Return (X, Y) of the center of cell containing provided text 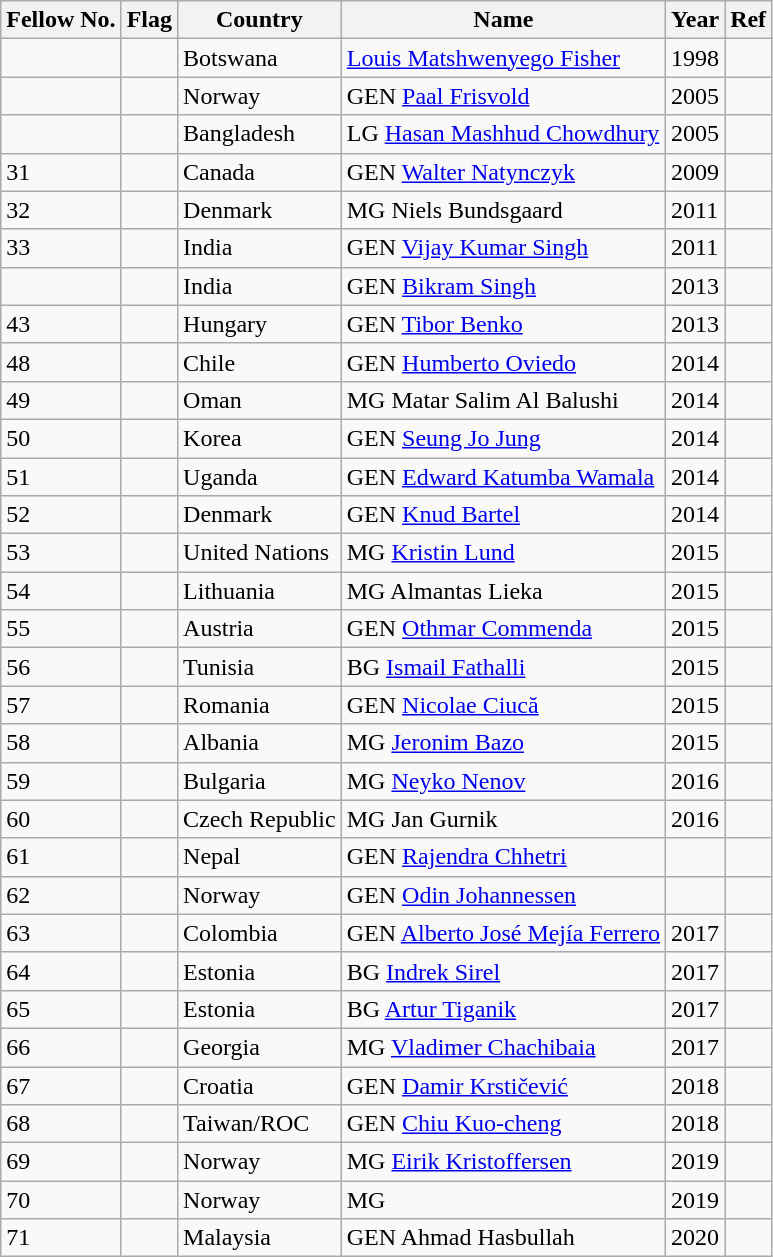
GEN Nicolae Ciucă (503, 705)
55 (61, 629)
GEN Ahmad Hasbullah (503, 1238)
53 (61, 553)
59 (61, 781)
GEN Othmar Commenda (503, 629)
Chile (260, 362)
62 (61, 895)
67 (61, 1085)
MG (503, 1200)
Oman (260, 400)
MG Matar Salim Al Balushi (503, 400)
66 (61, 1047)
Bangladesh (260, 134)
Botswana (260, 58)
GEN Odin Johannessen (503, 895)
GEN Alberto José Mejía Ferrero (503, 933)
MG Almantas Lieka (503, 591)
43 (61, 324)
Nepal (260, 857)
58 (61, 743)
70 (61, 1200)
32 (61, 210)
Georgia (260, 1047)
Louis Matshwenyego Fisher (503, 58)
GEN Humberto Oviedo (503, 362)
Romania (260, 705)
Country (260, 20)
33 (61, 248)
69 (61, 1162)
56 (61, 667)
64 (61, 971)
71 (61, 1238)
GEN Edward Katumba Wamala (503, 477)
Albania (260, 743)
60 (61, 819)
BG Ismail Fathalli (503, 667)
Tunisia (260, 667)
MG Vladimer Chachibaia (503, 1047)
GEN Paal Frisvold (503, 96)
Ref (748, 20)
GEN Walter Natynczyk (503, 172)
Fellow No. (61, 20)
Uganda (260, 477)
61 (61, 857)
GEN Bikram Singh (503, 286)
GEN Seung Jo Jung (503, 438)
LG Hasan Mashhud Chowdhury (503, 134)
MG Kristin Lund (503, 553)
50 (61, 438)
MG Jeronim Bazo (503, 743)
GEN Tibor Benko (503, 324)
GEN Vijay Kumar Singh (503, 248)
MG Jan Gurnik (503, 819)
63 (61, 933)
Bulgaria (260, 781)
GEN Rajendra Chhetri (503, 857)
BG Indrek Sirel (503, 971)
54 (61, 591)
52 (61, 515)
GEN Knud Bartel (503, 515)
Flag (149, 20)
Lithuania (260, 591)
Korea (260, 438)
68 (61, 1124)
Malaysia (260, 1238)
48 (61, 362)
1998 (696, 58)
MG Eirik Kristoffersen (503, 1162)
United Nations (260, 553)
Name (503, 20)
Year (696, 20)
GEN Chiu Kuo-cheng (503, 1124)
GEN Damir Krstičević (503, 1085)
MG Neyko Nenov (503, 781)
MG Niels Bundsgaard (503, 210)
Czech Republic (260, 819)
Croatia (260, 1085)
Taiwan/ROC (260, 1124)
31 (61, 172)
65 (61, 1009)
BG Artur Tiganik (503, 1009)
2020 (696, 1238)
57 (61, 705)
49 (61, 400)
2009 (696, 172)
Austria (260, 629)
Colombia (260, 933)
Canada (260, 172)
51 (61, 477)
Hungary (260, 324)
